From the cell containing the given text, extract its center point as [x, y] coordinate. 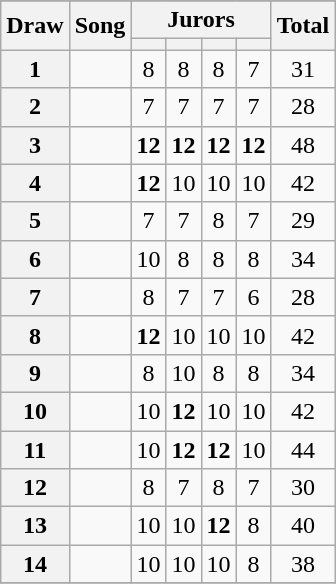
40 [303, 526]
13 [35, 526]
38 [303, 564]
Song [100, 26]
44 [303, 449]
4 [35, 183]
Total [303, 26]
1 [35, 69]
14 [35, 564]
29 [303, 221]
Draw [35, 26]
48 [303, 145]
2 [35, 107]
3 [35, 145]
9 [35, 373]
Jurors [201, 20]
30 [303, 488]
5 [35, 221]
11 [35, 449]
31 [303, 69]
